Identify which cell holds the provided text, then report its [x, y] central coordinate. 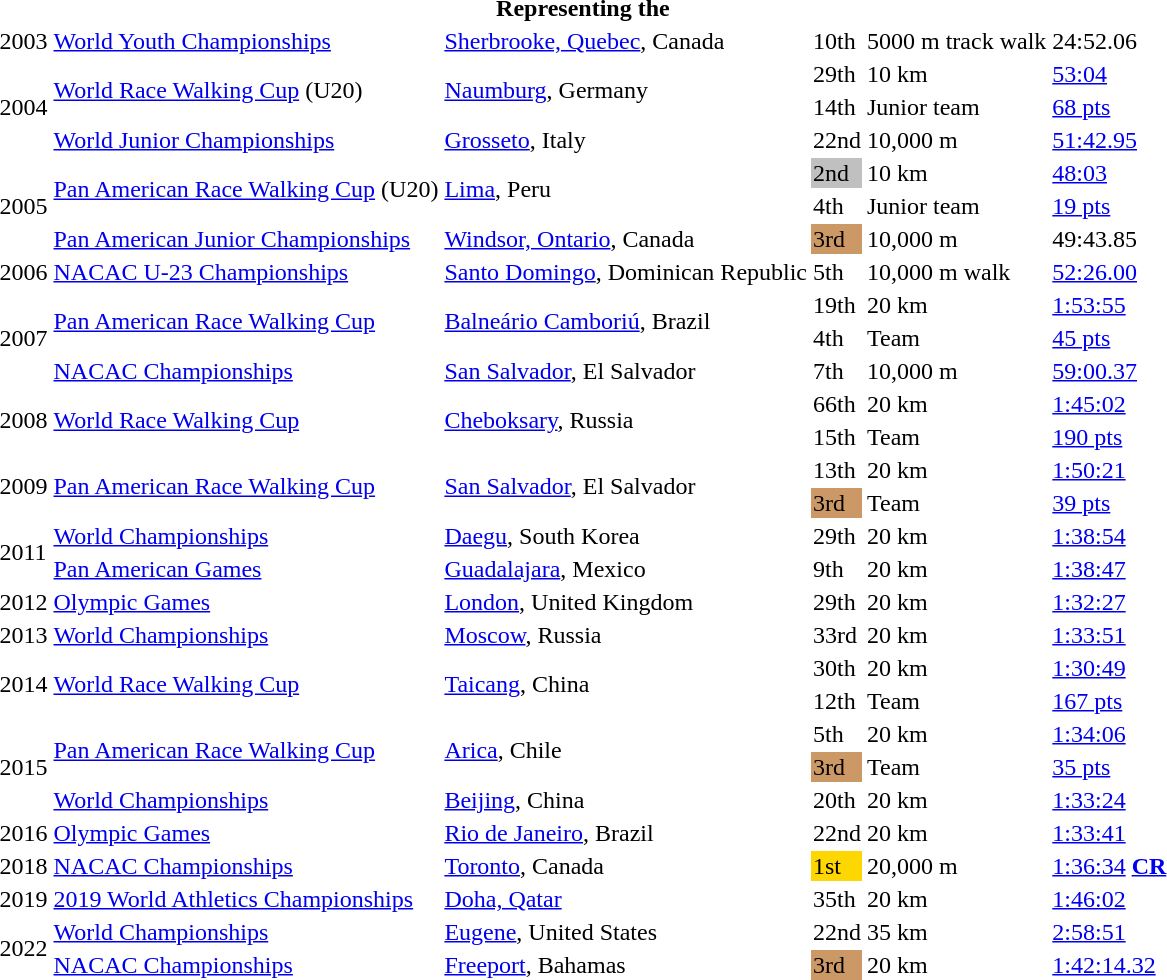
Pan American Race Walking Cup (U20) [246, 190]
World Junior Championships [246, 140]
World Race Walking Cup (U20) [246, 90]
Balneário Camboriú, Brazil [626, 322]
Sherbrooke, Quebec, Canada [626, 41]
10,000 m walk [957, 272]
Arica, Chile [626, 750]
Toronto, Canada [626, 866]
Doha, Qatar [626, 899]
Taicang, China [626, 684]
Grosseto, Italy [626, 140]
35th [838, 899]
15th [838, 437]
20th [838, 800]
13th [838, 470]
9th [838, 569]
Freeport, Bahamas [626, 965]
12th [838, 701]
Pan American Games [246, 569]
33rd [838, 635]
Daegu, South Korea [626, 536]
5000 m track walk [957, 41]
Lima, Peru [626, 190]
66th [838, 404]
London, United Kingdom [626, 602]
Pan American Junior Championships [246, 239]
35 km [957, 932]
20,000 m [957, 866]
30th [838, 668]
Santo Domingo, Dominican Republic [626, 272]
Cheboksary, Russia [626, 420]
Guadalajara, Mexico [626, 569]
1st [838, 866]
Moscow, Russia [626, 635]
10th [838, 41]
Windsor, Ontario, Canada [626, 239]
Eugene, United States [626, 932]
Rio de Janeiro, Brazil [626, 833]
NACAC U-23 Championships [246, 272]
19th [838, 305]
14th [838, 107]
World Youth Championships [246, 41]
2019 World Athletics Championships [246, 899]
7th [838, 371]
Beijing, China [626, 800]
2nd [838, 173]
Naumburg, Germany [626, 90]
